From the cell containing the given text, extract its center point as [x, y] coordinate. 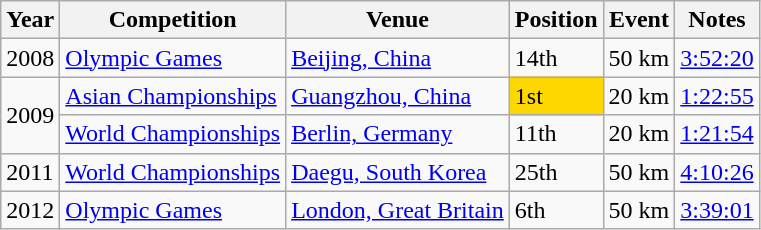
Competition [173, 20]
11th [556, 134]
Position [556, 20]
Beijing, China [398, 58]
Notes [717, 20]
Guangzhou, China [398, 96]
Event [639, 20]
2009 [30, 115]
25th [556, 172]
1:22:55 [717, 96]
3:39:01 [717, 210]
2011 [30, 172]
6th [556, 210]
4:10:26 [717, 172]
2008 [30, 58]
Year [30, 20]
14th [556, 58]
Venue [398, 20]
Asian Championships [173, 96]
2012 [30, 210]
Berlin, Germany [398, 134]
1:21:54 [717, 134]
3:52:20 [717, 58]
London, Great Britain [398, 210]
1st [556, 96]
Daegu, South Korea [398, 172]
